Provide the [X, Y] coordinate of the cell's center where the given text is located.  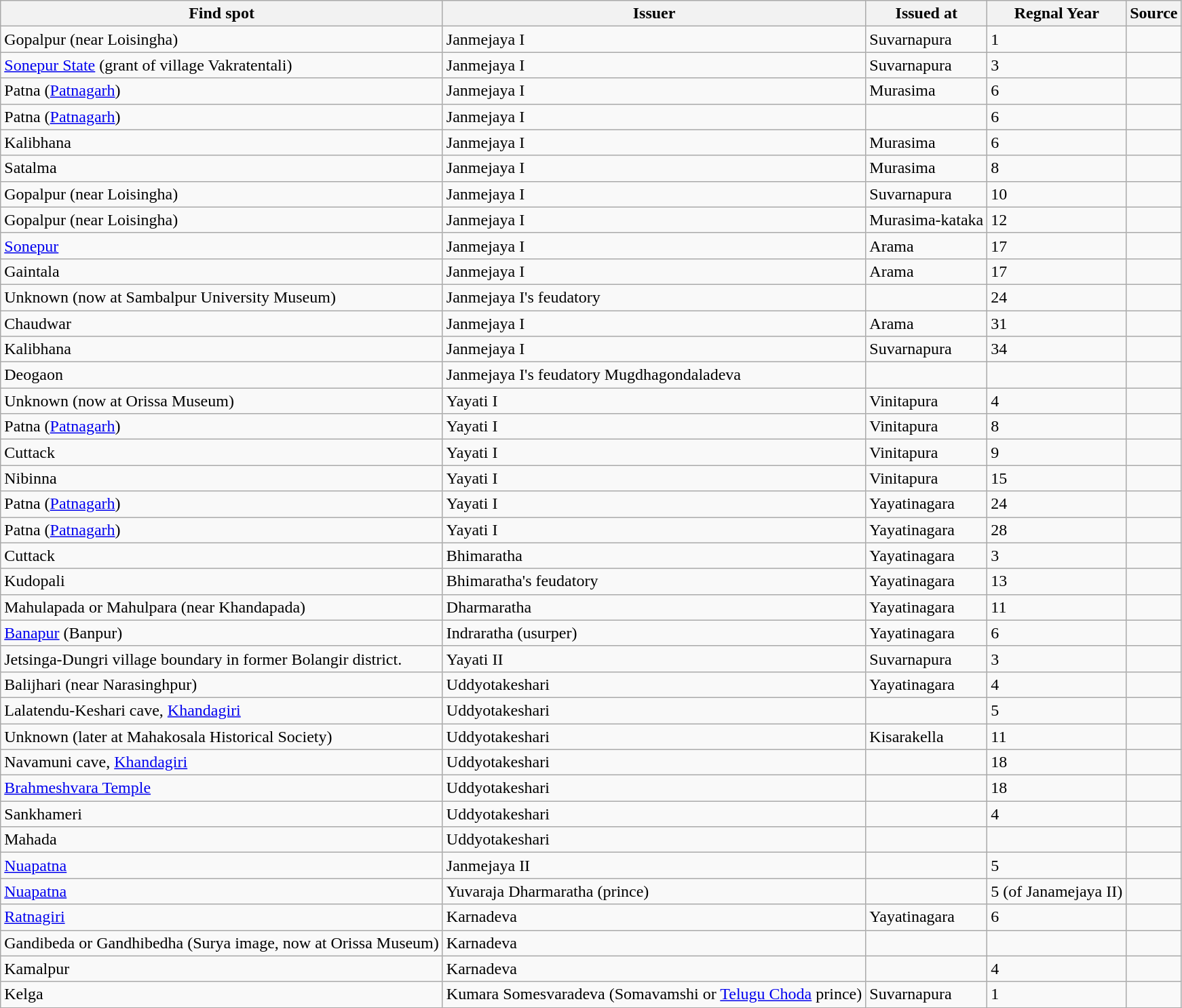
Issued at [927, 14]
Regnal Year [1057, 14]
9 [1057, 452]
34 [1057, 349]
Janmejaya I's feudatory [654, 297]
Janmejaya I's feudatory Mugdhagondaladeva [654, 375]
Kumara Somesvaradeva (Somavamshi or Telugu Choda prince) [654, 994]
Janmejaya II [654, 866]
Kamalpur [222, 969]
Kisarakella [927, 736]
12 [1057, 220]
Chaudwar [222, 324]
Bhimaratha's feudatory [654, 581]
31 [1057, 324]
Issuer [654, 14]
10 [1057, 194]
Gaintala [222, 271]
Nibinna [222, 478]
Sankhameri [222, 814]
Jetsinga-Dungri village boundary in former Bolangir district. [222, 659]
Unknown (now at Orissa Museum) [222, 401]
Kudopali [222, 581]
Ratnagiri [222, 917]
Unknown (later at Mahakosala Historical Society) [222, 736]
Banapur (Banpur) [222, 633]
Balijhari (near Narasinghpur) [222, 684]
28 [1057, 530]
Yuvaraja Dharmaratha (prince) [654, 891]
Satalma [222, 168]
Mahulapada or Mahulpara (near Khandapada) [222, 607]
Brahmeshvara Temple [222, 788]
Sonepur [222, 246]
Source [1154, 14]
13 [1057, 581]
Indraratha (usurper) [654, 633]
Navamuni cave, Khandagiri [222, 762]
5 (of Janamejaya II) [1057, 891]
Kelga [222, 994]
Dharmaratha [654, 607]
Gandibeda or Gandhibedha (Surya image, now at Orissa Museum) [222, 943]
Murasima-kataka [927, 220]
Lalatendu-Keshari cave, Khandagiri [222, 710]
Unknown (now at Sambalpur University Museum) [222, 297]
Mahada [222, 840]
Find spot [222, 14]
Bhimaratha [654, 556]
Yayati II [654, 659]
Deogaon [222, 375]
15 [1057, 478]
Sonepur State (grant of village Vakratentali) [222, 65]
